Determine the [X, Y] coordinate at the center of the cell enclosing the given text.  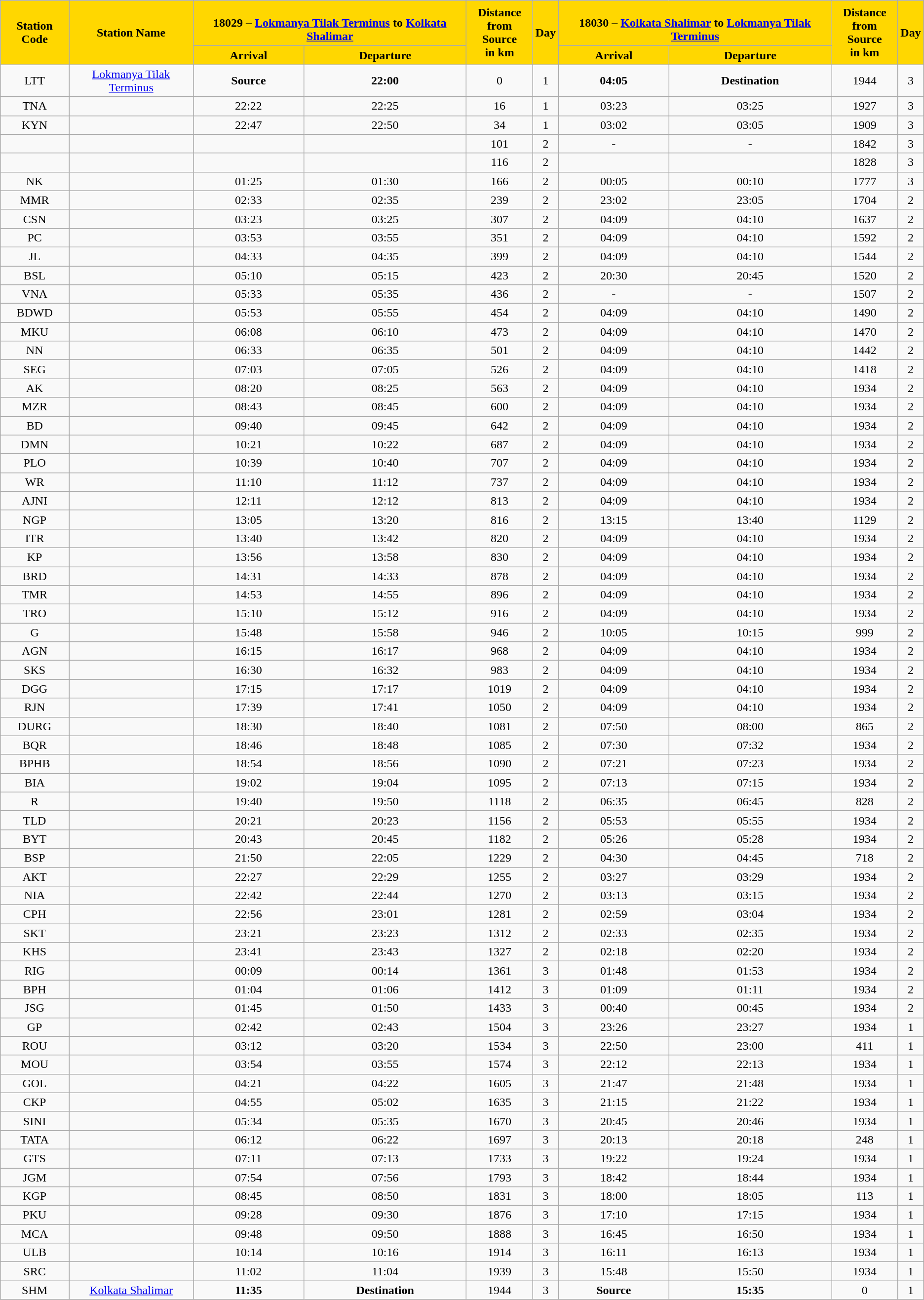
1777 [865, 181]
Lokmanya Tilak Terminus [131, 81]
1090 [500, 764]
526 [500, 369]
21:50 [249, 858]
03:13 [614, 896]
GOL [35, 1083]
1361 [500, 971]
BSP [35, 858]
02:59 [614, 914]
AKT [35, 876]
05:33 [249, 294]
03:02 [614, 125]
TLD [35, 820]
436 [500, 294]
23:02 [614, 200]
18030 – Kolkata Shalimar to Lokmanya Tilak Terminus [695, 23]
08:43 [249, 407]
02:43 [385, 1027]
116 [500, 162]
1442 [865, 351]
03:53 [249, 237]
16:45 [614, 1234]
07:32 [750, 745]
09:40 [249, 426]
PKU [35, 1215]
10:16 [385, 1253]
10:22 [385, 444]
1842 [865, 144]
08:50 [385, 1196]
BRD [35, 576]
01:50 [385, 1008]
22:47 [249, 125]
687 [500, 444]
01:11 [750, 989]
865 [865, 726]
22:05 [385, 858]
07:50 [614, 726]
SRC [35, 1271]
1534 [500, 1046]
07:56 [385, 1178]
18:54 [249, 764]
18:44 [750, 1178]
166 [500, 181]
21:47 [614, 1083]
22:25 [385, 106]
LTT [35, 81]
22:29 [385, 876]
BQR [35, 745]
BD [35, 426]
06:10 [385, 332]
SINI [35, 1121]
1418 [865, 369]
14:55 [385, 595]
1433 [500, 1008]
JSG [35, 1008]
ITR [35, 538]
09:50 [385, 1234]
1909 [865, 125]
1828 [865, 162]
10:39 [249, 463]
06:22 [385, 1140]
04:33 [249, 256]
BPH [35, 989]
239 [500, 200]
18:00 [614, 1196]
16:13 [750, 1253]
968 [500, 651]
01:30 [385, 181]
SEG [35, 369]
03:27 [614, 876]
399 [500, 256]
03:20 [385, 1046]
NN [35, 351]
01:04 [249, 989]
NGP [35, 519]
BDWD [35, 313]
01:48 [614, 971]
816 [500, 519]
20:46 [750, 1121]
13:42 [385, 538]
737 [500, 482]
13:20 [385, 519]
13:05 [249, 519]
06:08 [249, 332]
BYT [35, 839]
11:10 [249, 482]
1793 [500, 1178]
16:30 [249, 670]
1050 [500, 708]
WR [35, 482]
01:09 [614, 989]
BPHB [35, 764]
1081 [500, 726]
DMN [35, 444]
1470 [865, 332]
Kolkata Shalimar [131, 1290]
01:06 [385, 989]
03:29 [750, 876]
878 [500, 576]
454 [500, 313]
15:50 [750, 1271]
ROU [35, 1046]
23:43 [385, 952]
Station Name [131, 33]
830 [500, 557]
MOU [35, 1064]
MZR [35, 407]
1927 [865, 106]
1095 [500, 783]
1412 [500, 989]
1914 [500, 1253]
600 [500, 407]
MMR [35, 200]
22:13 [750, 1064]
KGP [35, 1196]
946 [500, 632]
TMR [35, 595]
CPH [35, 914]
1520 [865, 275]
18029 – Lokmanya Tilak Terminus to Kolkata Shalimar [330, 23]
501 [500, 351]
12:11 [249, 501]
13:15 [614, 519]
R [35, 801]
22:27 [249, 876]
916 [500, 614]
CKP [35, 1102]
04:30 [614, 858]
1129 [865, 519]
09:45 [385, 426]
22:42 [249, 896]
JL [35, 256]
896 [500, 595]
22:44 [385, 896]
03:12 [249, 1046]
642 [500, 426]
KYN [35, 125]
101 [500, 144]
18:56 [385, 764]
1637 [865, 219]
G [35, 632]
10:40 [385, 463]
34 [500, 125]
1281 [500, 914]
KP [35, 557]
21:15 [614, 1102]
16:32 [385, 670]
21:48 [750, 1083]
BSL [35, 275]
TRO [35, 614]
11:04 [385, 1271]
15:10 [249, 614]
18:05 [750, 1196]
AGN [35, 651]
1182 [500, 839]
01:45 [249, 1008]
AJNI [35, 501]
16:17 [385, 651]
15:12 [385, 614]
23:27 [750, 1027]
19:02 [249, 783]
16:11 [614, 1253]
10:21 [249, 444]
707 [500, 463]
06:12 [249, 1140]
1544 [865, 256]
22:12 [614, 1064]
09:30 [385, 1215]
10:14 [249, 1253]
14:31 [249, 576]
06:33 [249, 351]
23:05 [750, 200]
411 [865, 1046]
09:28 [249, 1215]
1888 [500, 1234]
1270 [500, 896]
1255 [500, 876]
TATA [35, 1140]
SKT [35, 933]
1490 [865, 313]
16:50 [750, 1234]
19:04 [385, 783]
18:42 [614, 1178]
08:20 [249, 388]
15:35 [750, 1290]
1592 [865, 237]
23:41 [249, 952]
17:10 [614, 1215]
PC [35, 237]
13:58 [385, 557]
01:53 [750, 971]
1574 [500, 1064]
23:23 [385, 933]
1670 [500, 1121]
00:45 [750, 1008]
AK [35, 388]
423 [500, 275]
20:23 [385, 820]
813 [500, 501]
19:22 [614, 1158]
05:34 [249, 1121]
820 [500, 538]
1605 [500, 1083]
03:54 [249, 1064]
14:53 [249, 595]
SHM [35, 1290]
23:26 [614, 1027]
22:22 [249, 106]
22:00 [385, 81]
16 [500, 106]
04:45 [750, 858]
20:13 [614, 1140]
1312 [500, 933]
19:50 [385, 801]
06:45 [750, 801]
19:24 [750, 1158]
TNA [35, 106]
17:39 [249, 708]
1507 [865, 294]
07:15 [750, 783]
22:56 [249, 914]
08:00 [750, 726]
07:54 [249, 1178]
15:58 [385, 632]
BIA [35, 783]
1085 [500, 745]
10:15 [750, 632]
20:21 [249, 820]
MCA [35, 1234]
23:01 [385, 914]
1327 [500, 952]
05:28 [750, 839]
1118 [500, 801]
07:30 [614, 745]
04:21 [249, 1083]
00:14 [385, 971]
18:46 [249, 745]
03:05 [750, 125]
307 [500, 219]
17:17 [385, 689]
GP [35, 1027]
00:09 [249, 971]
20:30 [614, 275]
DGG [35, 689]
07:05 [385, 369]
02:20 [750, 952]
718 [865, 858]
DURG [35, 726]
1156 [500, 820]
20:18 [750, 1140]
02:42 [249, 1027]
04:05 [614, 81]
11:12 [385, 482]
05:26 [614, 839]
18:48 [385, 745]
JGM [35, 1178]
11:35 [249, 1290]
00:05 [614, 181]
07:11 [249, 1158]
02:18 [614, 952]
KHS [35, 952]
05:15 [385, 275]
21:22 [750, 1102]
08:25 [385, 388]
04:22 [385, 1083]
18:30 [249, 726]
23:21 [249, 933]
1229 [500, 858]
03:15 [750, 896]
04:55 [249, 1102]
248 [865, 1140]
CSN [35, 219]
RIG [35, 971]
10:05 [614, 632]
19:40 [249, 801]
20:43 [249, 839]
GTS [35, 1158]
07:21 [614, 764]
828 [865, 801]
12:12 [385, 501]
03:04 [750, 914]
00:40 [614, 1008]
1019 [500, 689]
09:48 [249, 1234]
NK [35, 181]
SKS [35, 670]
Station Code [35, 33]
999 [865, 632]
473 [500, 332]
1939 [500, 1271]
1704 [865, 200]
01:25 [249, 181]
PLO [35, 463]
1697 [500, 1140]
17:41 [385, 708]
1733 [500, 1158]
1831 [500, 1196]
14:33 [385, 576]
563 [500, 388]
RJN [35, 708]
ULB [35, 1253]
351 [500, 237]
16:15 [249, 651]
07:23 [750, 764]
1876 [500, 1215]
18:40 [385, 726]
1635 [500, 1102]
MKU [35, 332]
00:10 [750, 181]
05:10 [249, 275]
VNA [35, 294]
23:00 [750, 1046]
07:03 [249, 369]
1504 [500, 1027]
983 [500, 670]
11:02 [249, 1271]
05:02 [385, 1102]
04:35 [385, 256]
113 [865, 1196]
NIA [35, 896]
13:56 [249, 557]
